Detect which cell encompasses the target text, then output its [X, Y] center coordinate. 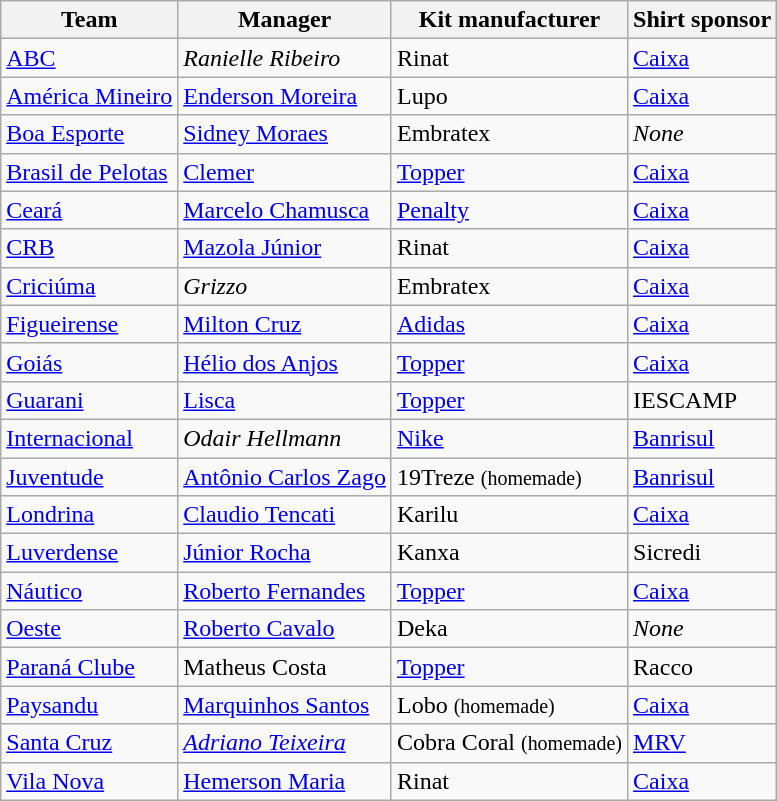
Roberto Cavalo [285, 629]
Santa Cruz [90, 743]
Londrina [90, 515]
América Mineiro [90, 96]
Grizzo [285, 286]
Figueirense [90, 324]
Enderson Moreira [285, 96]
Vila Nova [90, 781]
Milton Cruz [285, 324]
Internacional [90, 438]
Deka [509, 629]
Odair Hellmann [285, 438]
Oeste [90, 629]
Ceará [90, 210]
Karilu [509, 515]
Claudio Tencati [285, 515]
Brasil de Pelotas [90, 172]
Clemer [285, 172]
Shirt sponsor [702, 20]
Team [90, 20]
Antônio Carlos Zago [285, 477]
Kit manufacturer [509, 20]
Manager [285, 20]
Guarani [90, 400]
Lupo [509, 96]
Kanxa [509, 553]
Lobo (homemade) [509, 705]
Paraná Clube [90, 667]
19Treze (homemade) [509, 477]
Marcelo Chamusca [285, 210]
Adriano Teixeira [285, 743]
Criciúma [90, 286]
Adidas [509, 324]
Marquinhos Santos [285, 705]
Matheus Costa [285, 667]
MRV [702, 743]
Roberto Fernandes [285, 591]
IESCAMP [702, 400]
CRB [90, 248]
Hélio dos Anjos [285, 362]
Hemerson Maria [285, 781]
Boa Esporte [90, 134]
Náutico [90, 591]
Júnior Rocha [285, 553]
ABC [90, 58]
Lisca [285, 400]
Sicredi [702, 553]
Juventude [90, 477]
Paysandu [90, 705]
Racco [702, 667]
Cobra Coral (homemade) [509, 743]
Sidney Moraes [285, 134]
Nike [509, 438]
Mazola Júnior [285, 248]
Penalty [509, 210]
Luverdense [90, 553]
Goiás [90, 362]
Ranielle Ribeiro [285, 58]
